Find where the given text appears and provide that cell's center as [x, y] coordinate. 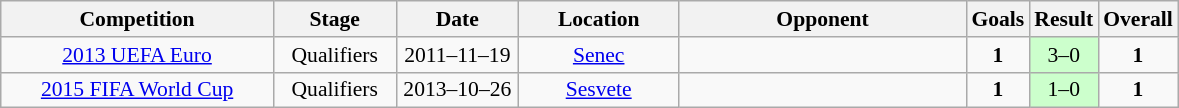
2011–11–19 [458, 55]
Opponent [823, 19]
Sesvete [599, 90]
2015 FIFA World Cup [138, 90]
Result [1064, 19]
1–0 [1064, 90]
Senec [599, 55]
Goals [998, 19]
Stage [334, 19]
Competition [138, 19]
2013 UEFA Euro [138, 55]
3–0 [1064, 55]
Overall [1138, 19]
Date [458, 19]
2013–10–26 [458, 90]
Location [599, 19]
